From the cell containing the given text, extract its center point as [X, Y] coordinate. 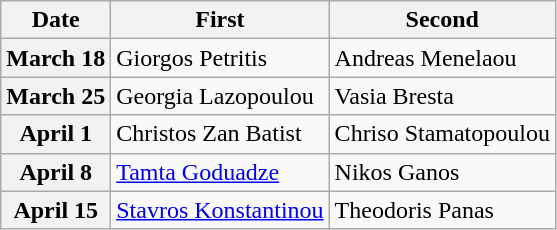
Chriso Stamatopoulou [442, 134]
Vasia Bresta [442, 96]
Nikos Ganos [442, 172]
March 18 [56, 58]
Andreas Menelaou [442, 58]
First [220, 20]
April 8 [56, 172]
April 1 [56, 134]
Tamta Goduadze [220, 172]
Theodoris Panas [442, 210]
Stavros Konstantinou [220, 210]
Second [442, 20]
Giorgos Petritis [220, 58]
Georgia Lazopoulou [220, 96]
March 25 [56, 96]
Date [56, 20]
Christos Zan Batist [220, 134]
April 15 [56, 210]
